Locate the cell with the specified text and output its [x, y] center coordinate. 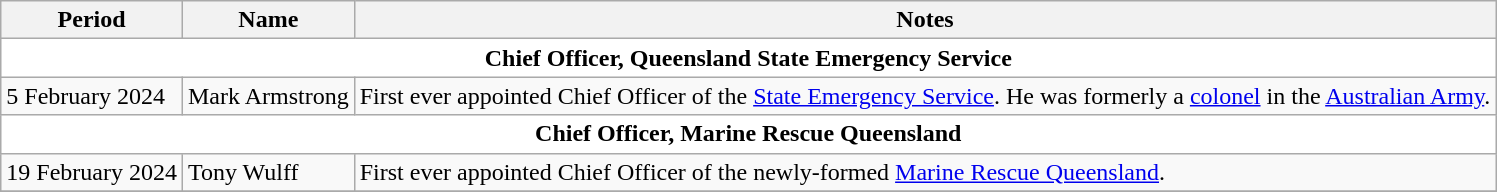
Chief Officer, Queensland State Emergency Service [748, 58]
Chief Officer, Marine Rescue Queensland [748, 134]
19 February 2024 [92, 172]
Notes [925, 20]
First ever appointed Chief Officer of the newly-formed Marine Rescue Queensland. [925, 172]
First ever appointed Chief Officer of the State Emergency Service. He was formerly a colonel in the Australian Army. [925, 96]
5 February 2024 [92, 96]
Mark Armstrong [268, 96]
Period [92, 20]
Name [268, 20]
Tony Wulff [268, 172]
